Pinpoint the cell where the given text exists, returning its [x, y] midpoint coordinate. 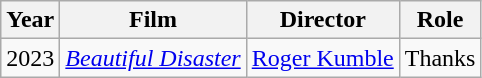
Role [440, 20]
Year [30, 20]
Roger Kumble [322, 58]
Director [322, 20]
Thanks [440, 58]
Beautiful Disaster [153, 58]
2023 [30, 58]
Film [153, 20]
